Extract the [X, Y] coordinate from the center of the cell holding the provided text.  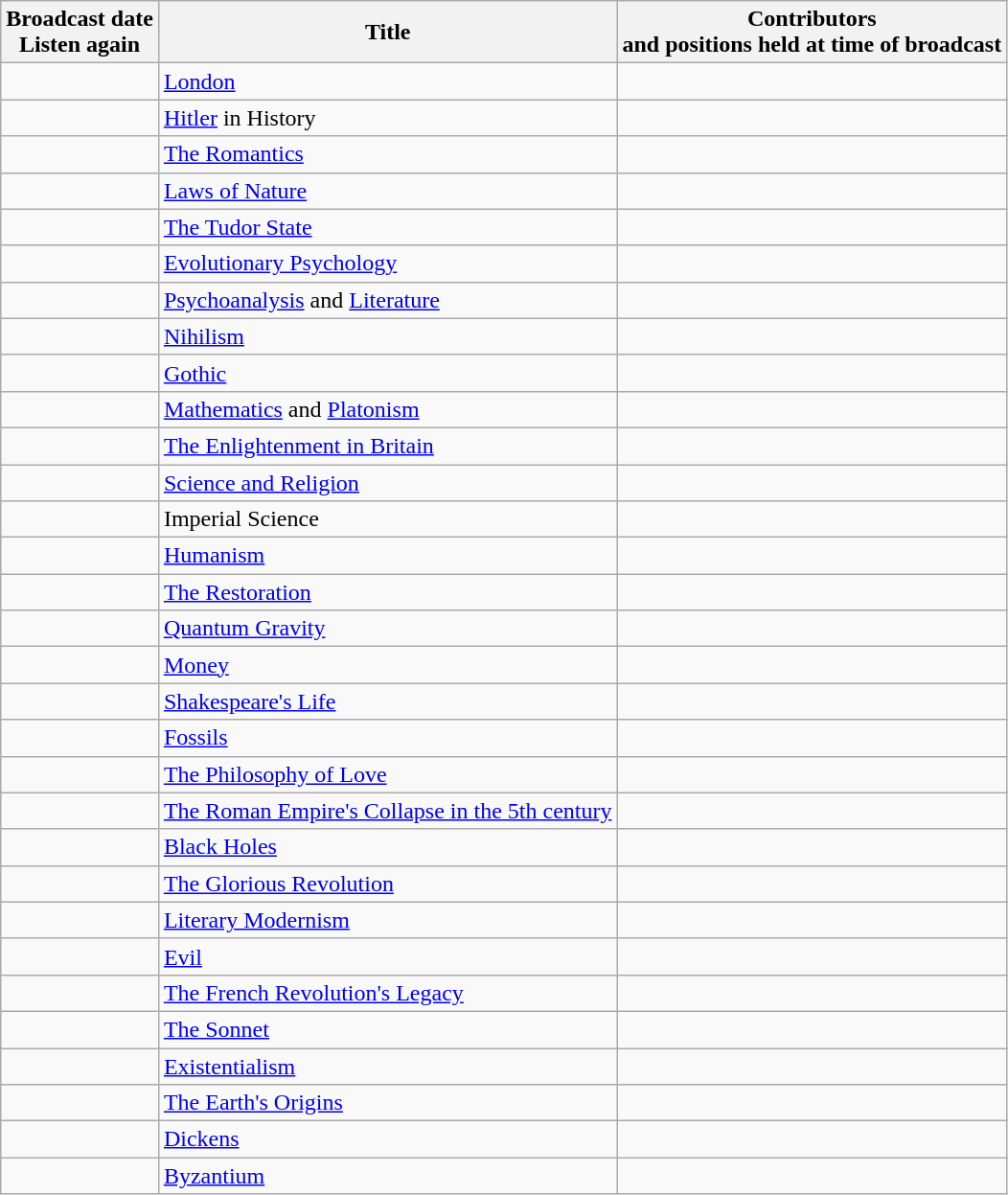
Gothic [387, 373]
Quantum Gravity [387, 629]
Literary Modernism [387, 920]
The Sonnet [387, 1029]
Evil [387, 956]
Laws of Nature [387, 191]
Nihilism [387, 336]
The French Revolution's Legacy [387, 993]
Title [387, 33]
Shakespeare's Life [387, 701]
The Philosophy of Love [387, 774]
Mathematics and Platonism [387, 409]
The Romantics [387, 154]
Byzantium [387, 1176]
Hitler in History [387, 118]
Fossils [387, 738]
Broadcast date Listen again [80, 33]
Humanism [387, 556]
The Enlightenment in Britain [387, 446]
Existentialism [387, 1067]
London [387, 81]
The Earth's Origins [387, 1103]
Contributors and positions held at time of broadcast [813, 33]
Dickens [387, 1139]
The Glorious Revolution [387, 884]
The Roman Empire's Collapse in the 5th century [387, 811]
Science and Religion [387, 482]
Imperial Science [387, 519]
Psychoanalysis and Literature [387, 300]
Black Holes [387, 847]
Money [387, 665]
The Restoration [387, 592]
The Tudor State [387, 227]
Evolutionary Psychology [387, 264]
